Return [X, Y] of the center of cell containing provided text 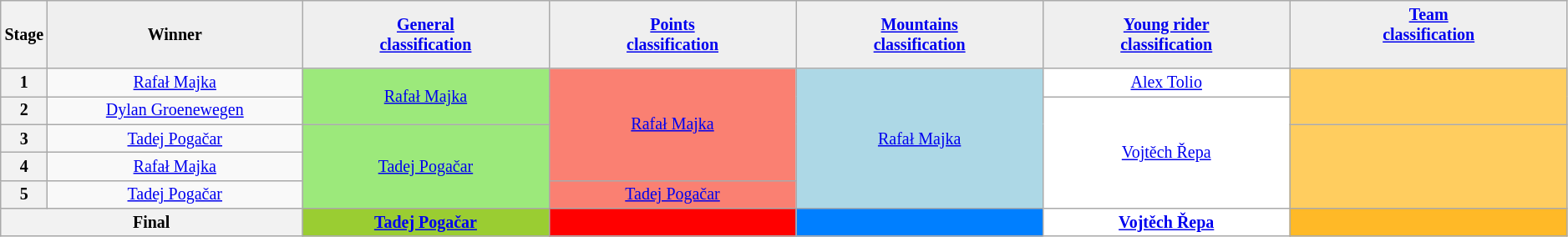
5 [24, 194]
1 [24, 83]
Winner [175, 35]
Final [152, 222]
Stage [24, 35]
4 [24, 167]
Dylan Groenewegen [175, 110]
2 [24, 110]
Teamclassification [1428, 35]
Generalclassification [426, 35]
Pointsclassification [672, 35]
Mountainsclassification [920, 35]
Young riderclassification [1166, 35]
Alex Tolio [1166, 83]
3 [24, 139]
